Return the [X, Y] coordinate for the center point of the cell that contains the specified text.  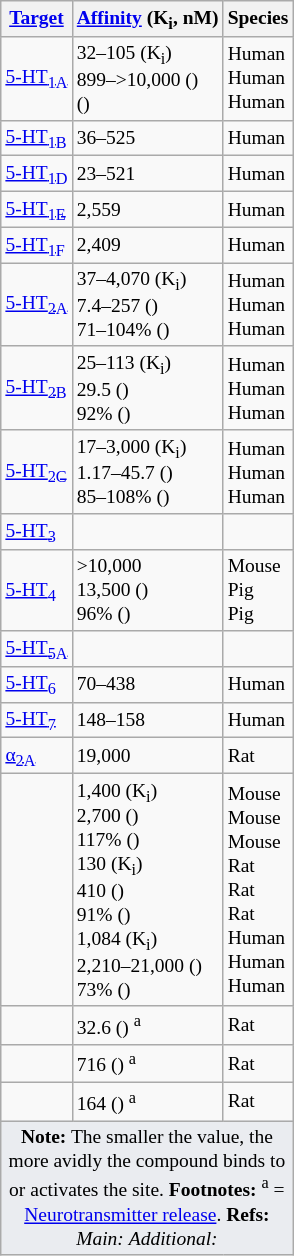
32.6 () a [148, 1025]
5-HT2A [36, 305]
19,000 [148, 756]
>10,00013,500 ()96% () [148, 590]
716 () a [148, 1063]
2,409 [148, 245]
5-HT2C [36, 472]
70–438 [148, 684]
5-HT6 [36, 684]
23–521 [148, 174]
25–113 (Ki)29.5 ()92% () [148, 388]
1,400 (Ki)2,700 ()117% ()130 (Ki)410 ()91% ()1,084 (Ki)2,210–21,000 ()73% () [148, 889]
5-HT1D [36, 174]
5-HT3 [36, 532]
5-HT1E [36, 209]
α2A [36, 756]
Species [258, 19]
2,559 [148, 209]
MousePigPig [258, 590]
5-HT1B [36, 138]
MouseMouseMouseRatRatRatHumanHumanHuman [258, 889]
164 () a [148, 1101]
148–158 [148, 720]
36–525 [148, 138]
5-HT5A [36, 649]
5-HT1A [36, 78]
5-HT2B [36, 388]
37–4,070 (Ki)7.4–257 ()71–104% () [148, 305]
5-HT4 [36, 590]
17–3,000 (Ki)1.17–45.7 ()85–108% () [148, 472]
5-HT7 [36, 720]
5-HT1F [36, 245]
Affinity (Ki, nM) [148, 19]
32–105 (Ki)899–>10,000 () () [148, 78]
Target [36, 19]
